Search for the cell housing the specified text and yield its [x, y] center coordinate. 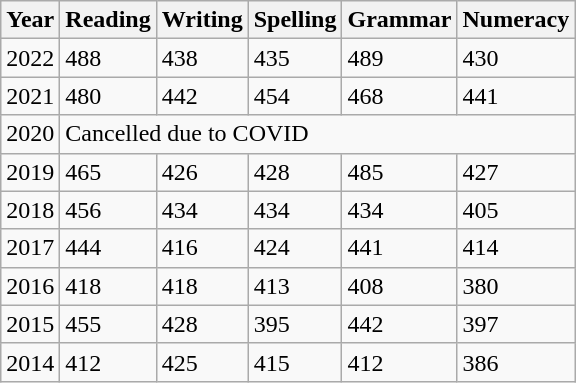
2018 [30, 210]
435 [295, 58]
430 [516, 58]
415 [295, 362]
489 [400, 58]
2015 [30, 324]
395 [295, 324]
456 [108, 210]
Year [30, 20]
Numeracy [516, 20]
416 [202, 248]
Cancelled due to COVID [318, 134]
2017 [30, 248]
408 [400, 286]
480 [108, 96]
380 [516, 286]
468 [400, 96]
454 [295, 96]
455 [108, 324]
425 [202, 362]
2014 [30, 362]
426 [202, 172]
Spelling [295, 20]
444 [108, 248]
413 [295, 286]
414 [516, 248]
405 [516, 210]
Grammar [400, 20]
Reading [108, 20]
424 [295, 248]
2019 [30, 172]
397 [516, 324]
2022 [30, 58]
485 [400, 172]
2021 [30, 96]
386 [516, 362]
465 [108, 172]
Writing [202, 20]
427 [516, 172]
488 [108, 58]
438 [202, 58]
2016 [30, 286]
2020 [30, 134]
